Locate the cell with the specified text and output its [x, y] center coordinate. 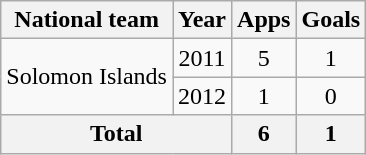
National team [87, 20]
6 [264, 134]
Year [202, 20]
2011 [202, 58]
2012 [202, 96]
Goals [331, 20]
Solomon Islands [87, 77]
5 [264, 58]
Apps [264, 20]
Total [116, 134]
0 [331, 96]
